Provide the [X, Y] coordinate of the cell's center where the given text is located.  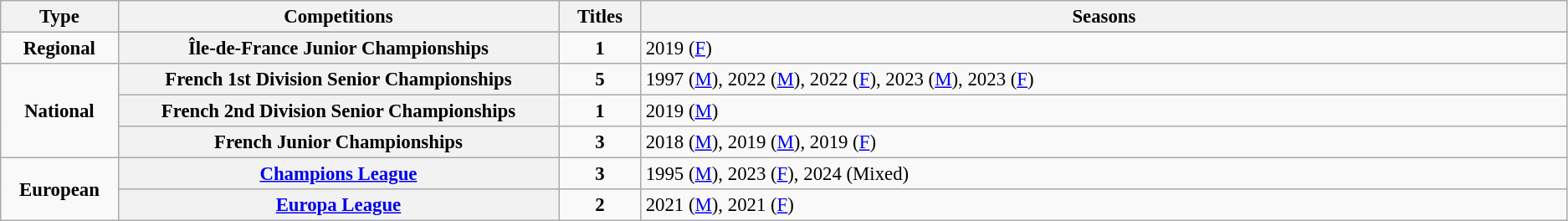
National [59, 110]
European [59, 189]
French Junior Championships [338, 142]
Regional [59, 49]
2 [601, 205]
Titles [601, 17]
Île-de-France Junior Championships [338, 49]
Champions League [338, 174]
Competitions [338, 17]
1997 (M), 2022 (M), 2022 (F), 2023 (M), 2023 (F) [1104, 80]
2019 (M) [1104, 111]
French 1st Division Senior Championships [338, 80]
5 [601, 80]
Seasons [1104, 17]
Europa League [338, 205]
2018 (M), 2019 (M), 2019 (F) [1104, 142]
2019 (F) [1104, 49]
2021 (M), 2021 (F) [1104, 205]
Type [59, 17]
French 2nd Division Senior Championships [338, 111]
1995 (M), 2023 (F), 2024 (Mixed) [1104, 174]
